Determine the (X, Y) coordinate at the center of the cell enclosing the given text.  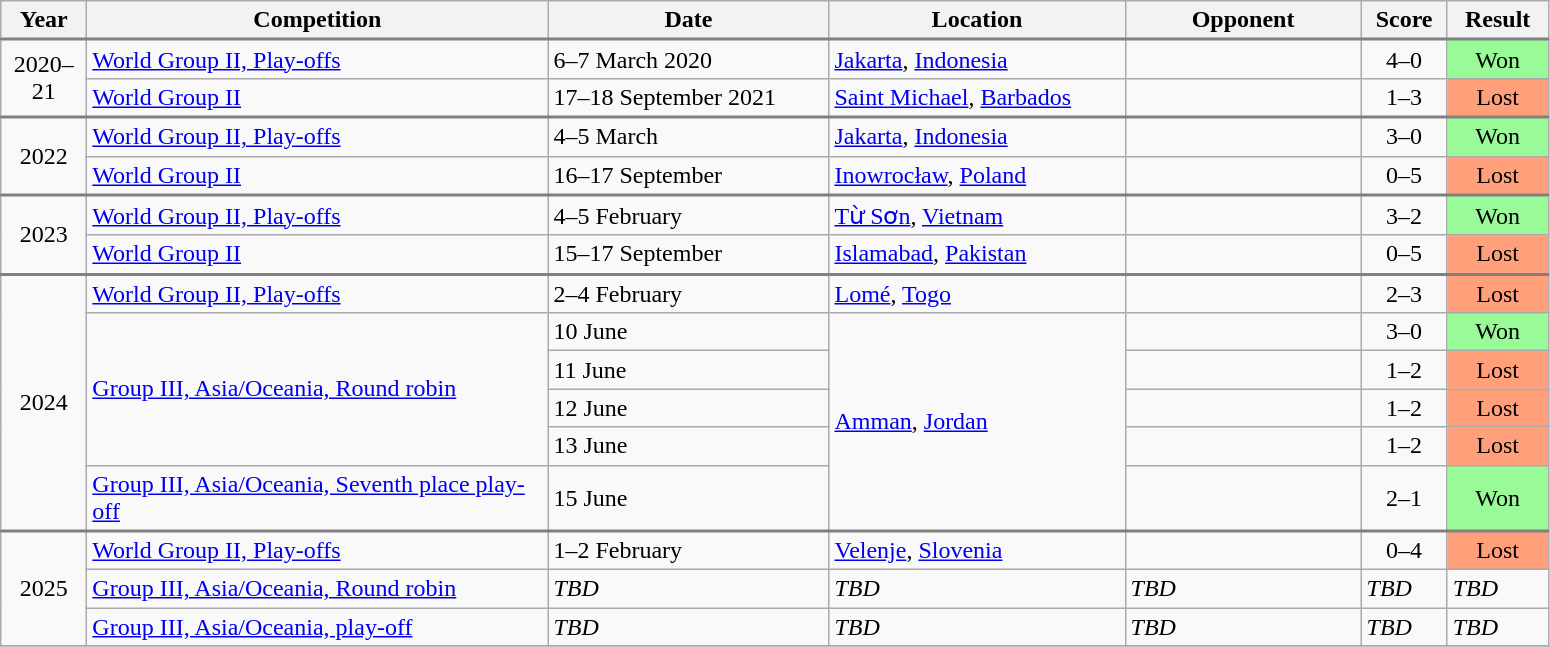
15 June (688, 498)
Competition (318, 20)
Opponent (1243, 20)
2–4 February (688, 294)
11 June (688, 370)
Group III, Asia/Oceania, play-off (318, 627)
Group III, Asia/Oceania, Seventh place play-off (318, 498)
Islamabad, Pakistan (977, 254)
2–1 (1404, 498)
0–4 (1404, 550)
2024 (44, 402)
17–18 September 2021 (688, 98)
2025 (44, 588)
Lomé, Togo (977, 294)
13 June (688, 446)
Amman, Jordan (977, 422)
6–7 March 2020 (688, 60)
Date (688, 20)
3–2 (1404, 215)
Từ Sơn, Vietnam (977, 215)
4–5 February (688, 215)
4–5 March (688, 136)
1–2 February (688, 550)
16–17 September (688, 176)
2022 (44, 156)
Result (1498, 20)
15–17 September (688, 254)
2020–21 (44, 79)
Saint Michael, Barbados (977, 98)
Location (977, 20)
12 June (688, 408)
Inowrocław, Poland (977, 176)
4–0 (1404, 60)
2023 (44, 234)
Score (1404, 20)
1–3 (1404, 98)
10 June (688, 332)
Velenje, Slovenia (977, 550)
2–3 (1404, 294)
Year (44, 20)
